Identify which cell holds the provided text, then report its [X, Y] central coordinate. 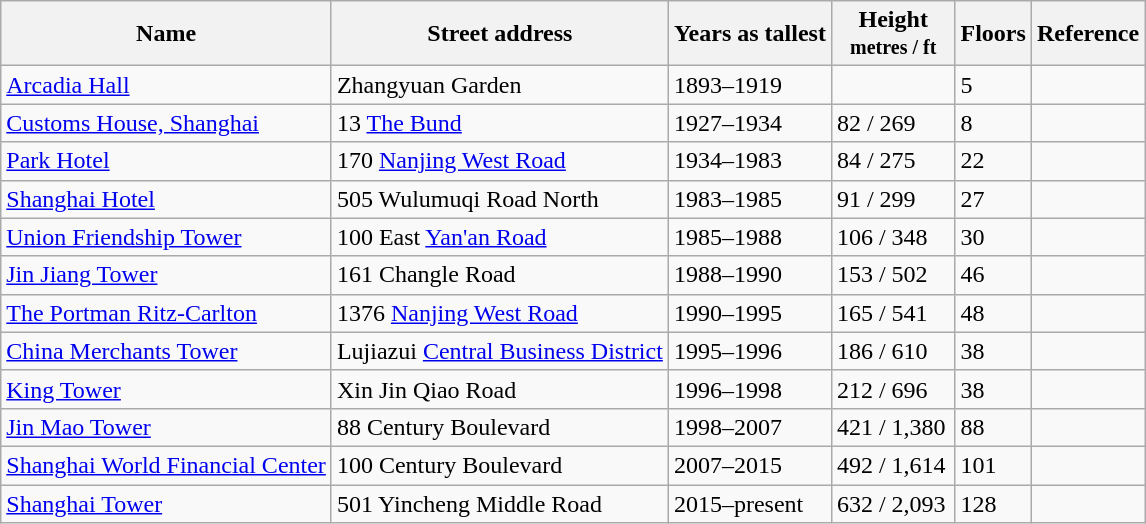
King Tower [166, 389]
46 [993, 275]
China Merchants Tower [166, 351]
Customs House, Shanghai [166, 123]
1927–1934 [750, 123]
27 [993, 199]
165 / 541 [893, 313]
501 Yincheng Middle Road [500, 503]
1983–1985 [750, 199]
84 / 275 [893, 161]
Street address [500, 34]
1996–1998 [750, 389]
88 Century Boulevard [500, 427]
1985–1988 [750, 237]
100 East Yan'an Road [500, 237]
128 [993, 503]
82 / 269 [893, 123]
153 / 502 [893, 275]
170 Nanjing West Road [500, 161]
88 [993, 427]
1934–1983 [750, 161]
1995–1996 [750, 351]
421 / 1,380 [893, 427]
1990–1995 [750, 313]
2007–2015 [750, 465]
22 [993, 161]
1988–1990 [750, 275]
2015–present [750, 503]
Reference [1088, 34]
505 Wulumuqi Road North [500, 199]
Jin Jiang Tower [166, 275]
Shanghai Hotel [166, 199]
13 The Bund [500, 123]
212 / 696 [893, 389]
Lujiazui Central Business District [500, 351]
161 Changle Road [500, 275]
48 [993, 313]
492 / 1,614 [893, 465]
5 [993, 85]
Park Hotel [166, 161]
186 / 610 [893, 351]
100 Century Boulevard [500, 465]
101 [993, 465]
Name [166, 34]
Zhangyuan Garden [500, 85]
Heightmetres / ft [893, 34]
Xin Jin Qiao Road [500, 389]
1893–1919 [750, 85]
106 / 348 [893, 237]
632 / 2,093 [893, 503]
8 [993, 123]
The Portman Ritz-Carlton [166, 313]
30 [993, 237]
Jin Mao Tower [166, 427]
91 / 299 [893, 199]
Shanghai Tower [166, 503]
Shanghai World Financial Center [166, 465]
1998–2007 [750, 427]
Arcadia Hall [166, 85]
1376 Nanjing West Road [500, 313]
Floors [993, 34]
Union Friendship Tower [166, 237]
Years as tallest [750, 34]
